Capture the cell that displays the provided text and extract its [x, y] central coordinate. 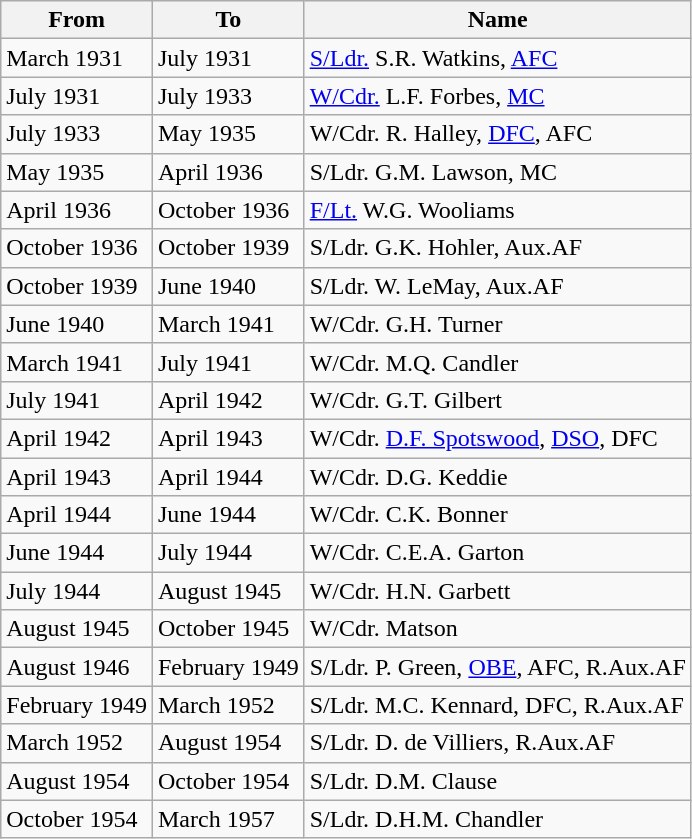
To [228, 20]
S/Ldr. G.M. Lawson, MC [498, 172]
W/Cdr. G.H. Turner [498, 324]
W/Cdr. Matson [498, 629]
S/Ldr. P. Green, OBE, AFC, R.Aux.AF [498, 667]
S/Ldr. M.C. Kennard, DFC, R.Aux.AF [498, 705]
W/Cdr. C.E.A. Garton [498, 553]
F/Lt. W.G. Wooliams [498, 210]
W/Cdr. L.F. Forbes, MC [498, 96]
S/Ldr. D.H.M. Chandler [498, 819]
Name [498, 20]
S/Ldr. S.R. Watkins, AFC [498, 58]
W/Cdr. H.N. Garbett [498, 591]
October 1945 [228, 629]
S/Ldr. W. LeMay, Aux.AF [498, 286]
S/Ldr. D.M. Clause [498, 781]
W/Cdr. D.G. Keddie [498, 477]
W/Cdr. M.Q. Candler [498, 362]
S/Ldr. D. de Villiers, R.Aux.AF [498, 743]
W/Cdr. R. Halley, DFC, AFC [498, 134]
From [77, 20]
W/Cdr. C.K. Bonner [498, 515]
August 1946 [77, 667]
W/Cdr. D.F. Spotswood, DSO, DFC [498, 438]
W/Cdr. G.T. Gilbert [498, 400]
S/Ldr. G.K. Hohler, Aux.AF [498, 248]
March 1957 [228, 819]
March 1931 [77, 58]
